Pinpoint the cell where the given text exists, returning its [x, y] midpoint coordinate. 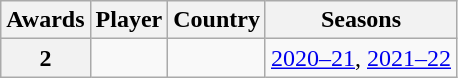
2 [46, 58]
Awards [46, 20]
Player [129, 20]
2020–21, 2021–22 [360, 58]
Seasons [360, 20]
Country [217, 20]
